Detect which cell encompasses the target text, then output its (x, y) center coordinate. 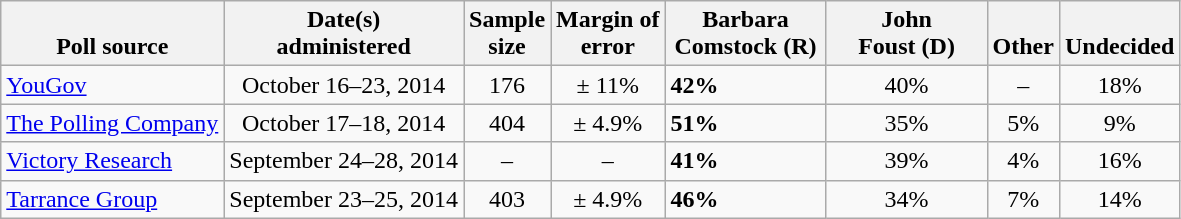
39% (906, 161)
18% (1119, 85)
September 24–28, 2014 (344, 161)
Victory Research (112, 161)
YouGov (112, 85)
51% (746, 123)
Date(s)administered (344, 34)
35% (906, 123)
Samplesize (508, 34)
Margin oferror (608, 34)
Other (1023, 34)
14% (1119, 199)
404 (508, 123)
Undecided (1119, 34)
Tarrance Group (112, 199)
October 17–18, 2014 (344, 123)
BarbaraComstock (R) (746, 34)
9% (1119, 123)
September 23–25, 2014 (344, 199)
October 16–23, 2014 (344, 85)
16% (1119, 161)
7% (1023, 199)
± 11% (608, 85)
JohnFoust (D) (906, 34)
42% (746, 85)
The Polling Company (112, 123)
5% (1023, 123)
34% (906, 199)
41% (746, 161)
403 (508, 199)
176 (508, 85)
40% (906, 85)
46% (746, 199)
Poll source (112, 34)
4% (1023, 161)
